Locate the cell with the specified text and output its (x, y) center coordinate. 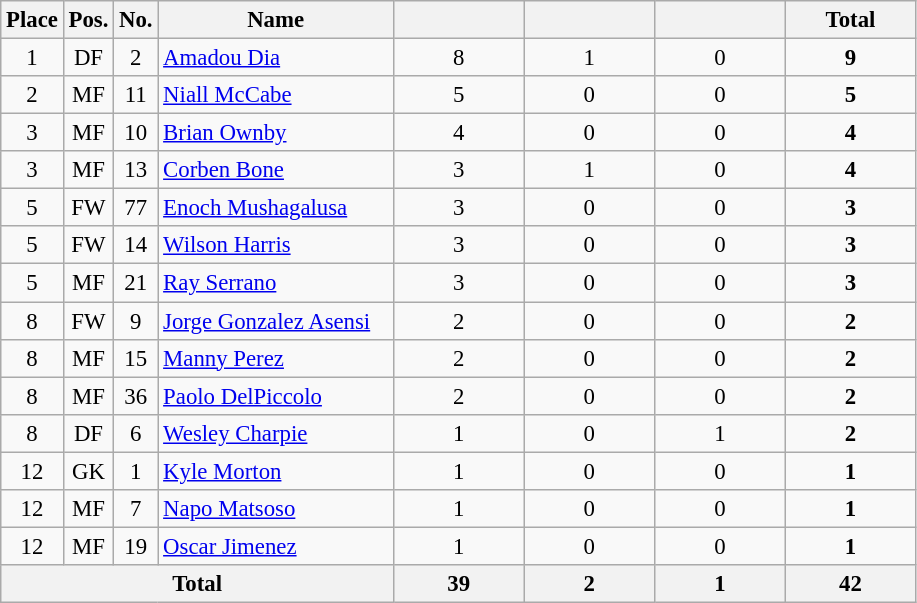
15 (136, 358)
Brian Ownby (276, 133)
Wilson Harris (276, 245)
Enoch Mushagalusa (276, 208)
21 (136, 283)
19 (136, 546)
39 (458, 584)
11 (136, 95)
Jorge Gonzalez Asensi (276, 321)
Ray Serrano (276, 283)
Corben Bone (276, 170)
Wesley Charpie (276, 433)
14 (136, 245)
42 (850, 584)
Amadou Dia (276, 58)
6 (136, 433)
7 (136, 509)
Kyle Morton (276, 471)
GK (88, 471)
Niall McCabe (276, 95)
Paolo DelPiccolo (276, 396)
No. (136, 20)
10 (136, 133)
77 (136, 208)
Napo Matsoso (276, 509)
Place (32, 20)
13 (136, 170)
Pos. (88, 20)
Oscar Jimenez (276, 546)
Manny Perez (276, 358)
Name (276, 20)
36 (136, 396)
